Determine the [X, Y] coordinate at the center of the cell enclosing the given text.  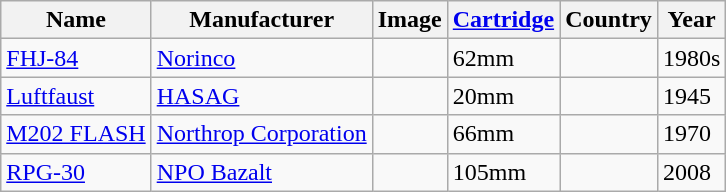
Northrop Corporation [262, 134]
HASAG [262, 96]
M202 FLASH [76, 134]
2008 [691, 172]
Manufacturer [262, 20]
Image [410, 20]
Cartridge [503, 20]
Name [76, 20]
RPG-30 [76, 172]
105mm [503, 172]
FHJ-84 [76, 58]
Year [691, 20]
62mm [503, 58]
20mm [503, 96]
NPO Bazalt [262, 172]
1945 [691, 96]
1980s [691, 58]
Country [609, 20]
Luftfaust [76, 96]
Norinco [262, 58]
1970 [691, 134]
66mm [503, 134]
